For the text-containing cell, return its midpoint in [x, y] coordinate format. 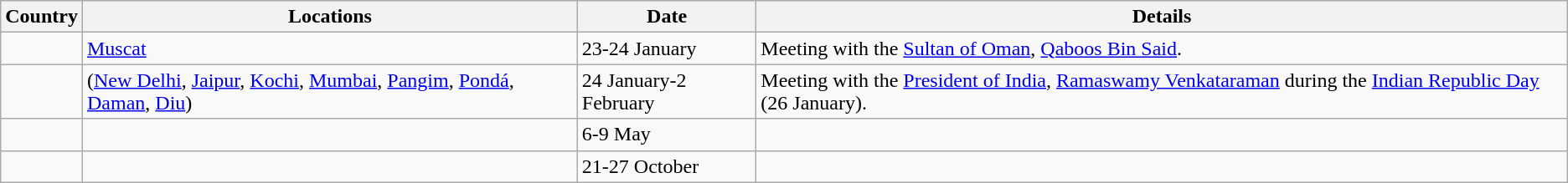
Muscat [330, 48]
24 January-2 February [667, 92]
6-9 May [667, 135]
Meeting with the Sultan of Oman, Qaboos Bin Said. [1162, 48]
23-24 January [667, 48]
Country [42, 17]
21-27 October [667, 166]
Meeting with the President of India, Ramaswamy Venkataraman during the Indian Republic Day (26 January). [1162, 92]
(New Delhi, Jaipur, Kochi, Mumbai, Pangim, Pondá, Daman, Diu) [330, 92]
Details [1162, 17]
Date [667, 17]
Locations [330, 17]
